Locate the cell with the specified text and output its (x, y) center coordinate. 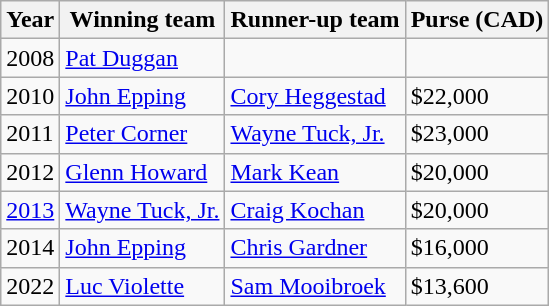
Winning team (142, 20)
2011 (30, 134)
Pat Duggan (142, 58)
2014 (30, 248)
$22,000 (477, 96)
Cory Heggestad (315, 96)
Mark Kean (315, 172)
2012 (30, 172)
Sam Mooibroek (315, 286)
2010 (30, 96)
Year (30, 20)
$13,600 (477, 286)
Peter Corner (142, 134)
2008 (30, 58)
Craig Kochan (315, 210)
$16,000 (477, 248)
Glenn Howard (142, 172)
2013 (30, 210)
2022 (30, 286)
Runner-up team (315, 20)
$23,000 (477, 134)
Chris Gardner (315, 248)
Purse (CAD) (477, 20)
Luc Violette (142, 286)
